Output the (X, Y) coordinate of the center of the cell containing the given text.  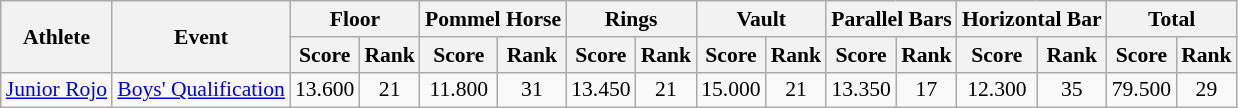
79.500 (1142, 90)
35 (1072, 90)
13.450 (600, 90)
Athlete (56, 36)
Horizontal Bar (1032, 19)
13.600 (324, 90)
Parallel Bars (892, 19)
31 (532, 90)
13.350 (861, 90)
Floor (355, 19)
12.300 (997, 90)
15.000 (730, 90)
29 (1206, 90)
Boys' Qualification (201, 90)
Rings (631, 19)
Total (1172, 19)
Junior Rojo (56, 90)
Vault (761, 19)
Event (201, 36)
11.800 (459, 90)
Pommel Horse (493, 19)
17 (926, 90)
